Provide the [x, y] coordinate of the cell's center where the given text is located.  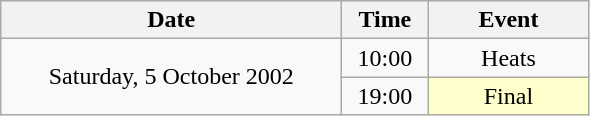
Event [508, 20]
10:00 [385, 58]
Date [172, 20]
Heats [508, 58]
Time [385, 20]
Saturday, 5 October 2002 [172, 77]
19:00 [385, 96]
Final [508, 96]
